Extract the [x, y] coordinate from the center of the cell holding the provided text.  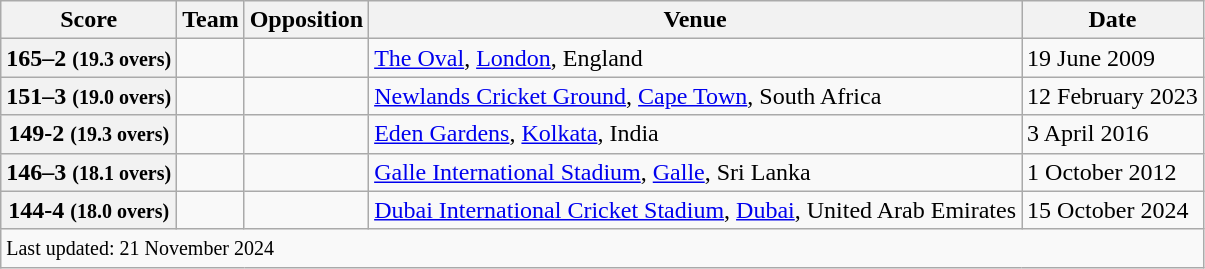
The Oval, London, England [696, 58]
Galle International Stadium, Galle, Sri Lanka [696, 172]
19 June 2009 [1113, 58]
Eden Gardens, Kolkata, India [696, 134]
165–2 (19.3 overs) [89, 58]
Last updated: 21 November 2024 [602, 248]
149-2 (19.3 overs) [89, 134]
Dubai International Cricket Stadium, Dubai, United Arab Emirates [696, 210]
Score [89, 20]
Date [1113, 20]
151–3 (19.0 overs) [89, 96]
Newlands Cricket Ground, Cape Town, South Africa [696, 96]
144-4 (18.0 overs) [89, 210]
3 April 2016 [1113, 134]
1 October 2012 [1113, 172]
146–3 (18.1 overs) [89, 172]
Team [211, 20]
Opposition [306, 20]
12 February 2023 [1113, 96]
15 October 2024 [1113, 210]
Venue [696, 20]
